Capture the cell that displays the provided text and extract its (X, Y) central coordinate. 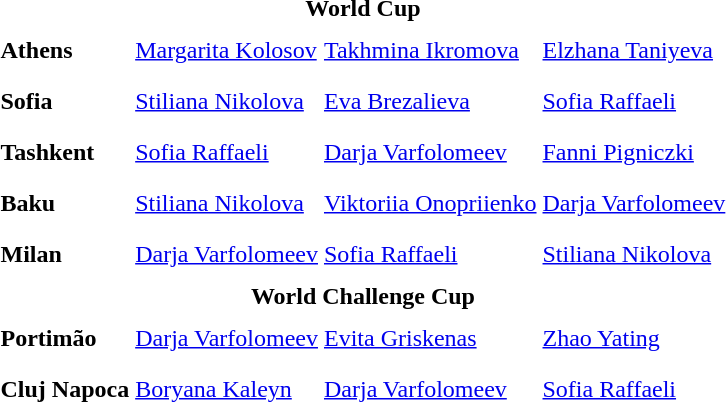
Eva Brezalieva (430, 101)
Viktoriia Onopriienko (430, 203)
Takhmina Ikromova (430, 50)
Margarita Kolosov (227, 50)
Evita Griskenas (430, 338)
